For the text-containing cell, return its midpoint in (X, Y) coordinate format. 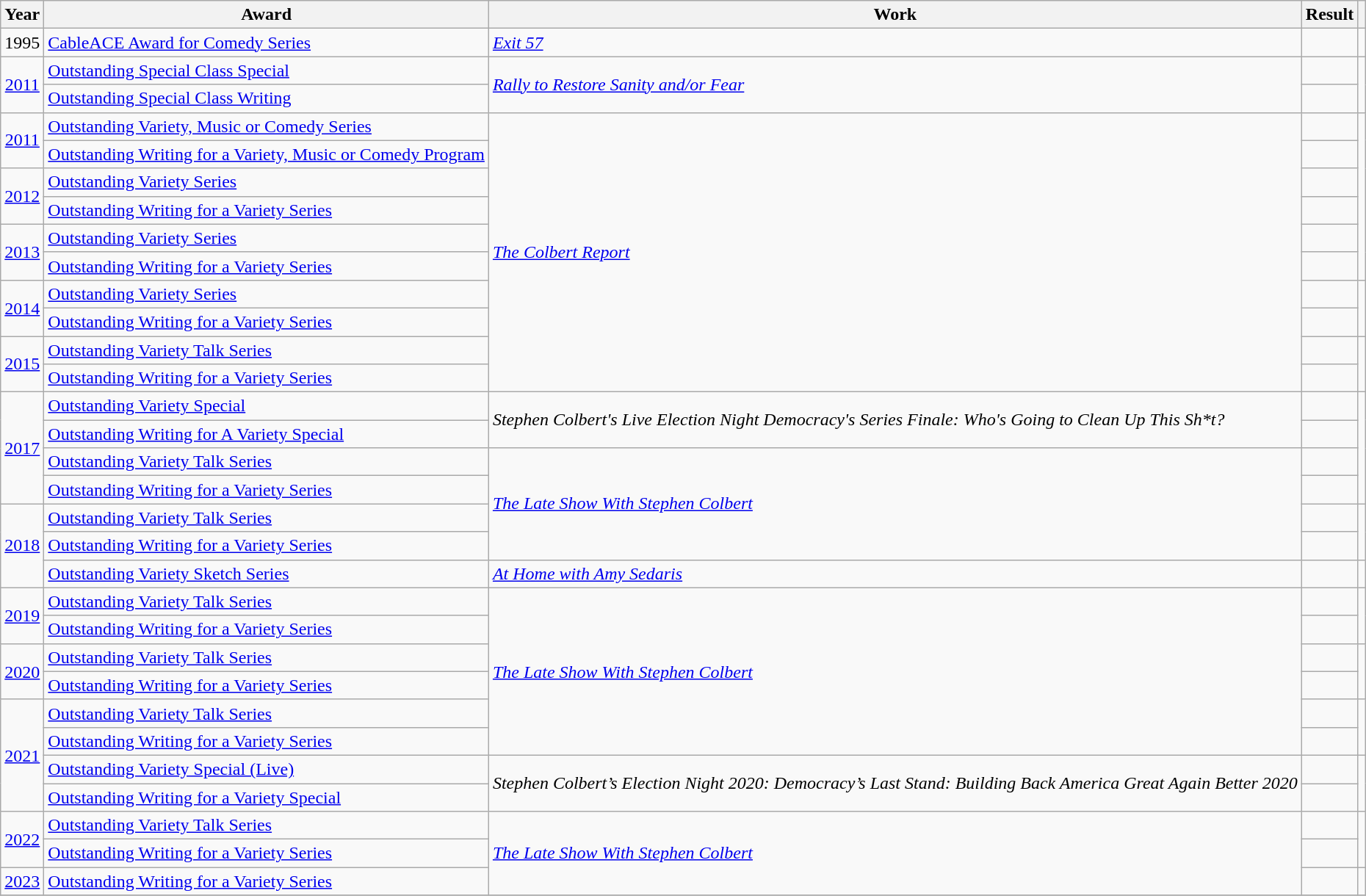
2023 (22, 881)
2013 (22, 252)
2022 (22, 839)
At Home with Amy Sedaris (895, 574)
Result (1329, 15)
2020 (22, 671)
Rally to Restore Sanity and/or Fear (895, 84)
2017 (22, 448)
Outstanding Variety Special (Live) (267, 769)
Outstanding Variety Special (267, 406)
Outstanding Variety, Music or Comedy Series (267, 126)
Outstanding Special Class Special (267, 71)
Stephen Colbert's Live Election Night Democracy's Series Finale: Who's Going to Clean Up This Sh*t? (895, 420)
Outstanding Writing for a Variety, Music or Comedy Program (267, 154)
2012 (22, 196)
2018 (22, 546)
Outstanding Variety Sketch Series (267, 574)
Work (895, 15)
Outstanding Special Class Writing (267, 98)
Stephen Colbert’s Election Night 2020: Democracy’s Last Stand: Building Back America Great Again Better 2020 (895, 783)
Year (22, 15)
Award (267, 15)
The Colbert Report (895, 253)
1995 (22, 43)
2021 (22, 755)
Outstanding Writing for a Variety Special (267, 797)
Exit 57 (895, 43)
Outstanding Writing for A Variety Special (267, 434)
2015 (22, 364)
CableACE Award for Comedy Series (267, 43)
2014 (22, 308)
2019 (22, 615)
